Pinpoint the cell where the given text exists, returning its [x, y] midpoint coordinate. 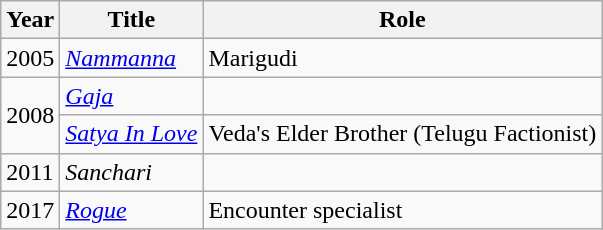
Gaja [132, 96]
Satya In Love [132, 134]
Encounter specialist [402, 210]
Rogue [132, 210]
Nammanna [132, 58]
2017 [30, 210]
Sanchari [132, 172]
Title [132, 20]
Veda's Elder Brother (Telugu Factionist) [402, 134]
Role [402, 20]
2011 [30, 172]
2008 [30, 115]
Year [30, 20]
Marigudi [402, 58]
2005 [30, 58]
